Find where the given text appears and provide that cell's center as (X, Y) coordinate. 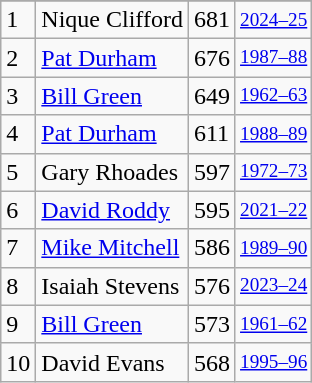
6 (18, 210)
681 (212, 20)
9 (18, 324)
1989–90 (273, 248)
2024–25 (273, 20)
7 (18, 248)
2 (18, 58)
2021–22 (273, 210)
David Roddy (112, 210)
David Evans (112, 362)
3 (18, 96)
1972–73 (273, 172)
1988–89 (273, 134)
1961–62 (273, 324)
649 (212, 96)
597 (212, 172)
4 (18, 134)
595 (212, 210)
568 (212, 362)
576 (212, 286)
2023–24 (273, 286)
676 (212, 58)
1962–63 (273, 96)
1 (18, 20)
573 (212, 324)
Nique Clifford (112, 20)
611 (212, 134)
Gary Rhoades (112, 172)
1987–88 (273, 58)
Mike Mitchell (112, 248)
Isaiah Stevens (112, 286)
586 (212, 248)
1995–96 (273, 362)
5 (18, 172)
8 (18, 286)
10 (18, 362)
